Output the (X, Y) coordinate of the center of the cell containing the given text.  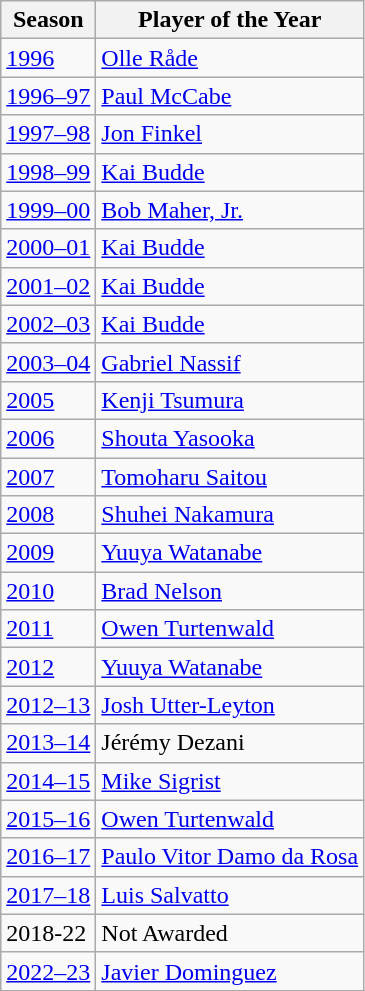
2009 (48, 553)
2005 (48, 400)
2010 (48, 591)
1999–00 (48, 210)
Jérémy Dezani (230, 743)
1996 (48, 58)
Jon Finkel (230, 134)
2003–04 (48, 362)
1997–98 (48, 134)
1998–99 (48, 172)
Josh Utter-Leyton (230, 705)
Bob Maher, Jr. (230, 210)
Olle Råde (230, 58)
2011 (48, 629)
Shouta Yasooka (230, 438)
Not Awarded (230, 933)
Kenji Tsumura (230, 400)
Javier Dominguez (230, 971)
2012 (48, 667)
Shuhei Nakamura (230, 515)
2022–23 (48, 971)
2007 (48, 477)
2018-22 (48, 933)
2016–17 (48, 857)
2001–02 (48, 286)
2006 (48, 438)
2002–03 (48, 324)
Player of the Year (230, 20)
Season (48, 20)
2017–18 (48, 895)
2000–01 (48, 248)
2014–15 (48, 781)
Paulo Vitor Damo da Rosa (230, 857)
Brad Nelson (230, 591)
2008 (48, 515)
Gabriel Nassif (230, 362)
1996–97 (48, 96)
2015–16 (48, 819)
Luis Salvatto (230, 895)
Mike Sigrist (230, 781)
Paul McCabe (230, 96)
2013–14 (48, 743)
Tomoharu Saitou (230, 477)
2012–13 (48, 705)
